Scan for the cell matching the given text and deliver its (x, y) coordinate at center. 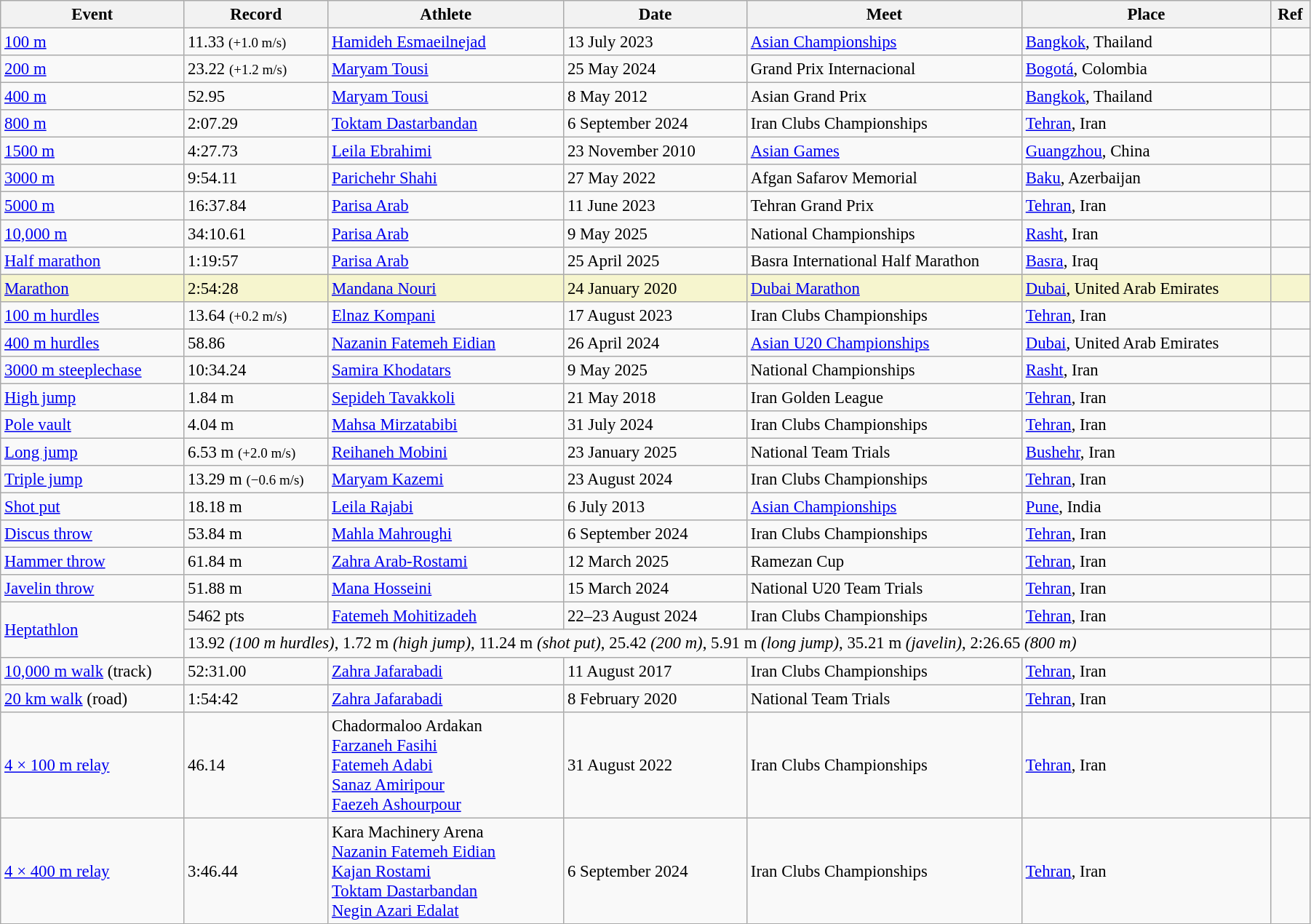
Hammer throw (92, 562)
Samira Khodatars (446, 370)
Leila Rajabi (446, 507)
13.64 (+0.2 m/s) (256, 315)
61.84 m (256, 562)
Zahra Arab-Rostami (446, 562)
Elnaz Kompani (446, 315)
3000 m (92, 178)
26 April 2024 (655, 343)
Toktam Dastarbandan (446, 124)
10:34.24 (256, 370)
4 × 100 m relay (92, 765)
4.04 m (256, 425)
Shot put (92, 507)
Javelin throw (92, 589)
10,000 m walk (track) (92, 671)
Mahla Mahroughi (446, 534)
Fatemeh Mohitizadeh (446, 616)
11 June 2023 (655, 206)
2:07.29 (256, 124)
Asian Games (885, 151)
2:54:28 (256, 288)
3000 m steeplechase (92, 370)
Reihaneh Mobini (446, 452)
400 m hurdles (92, 343)
5000 m (92, 206)
24 January 2020 (655, 288)
200 m (92, 69)
5462 pts (256, 616)
9:54.11 (256, 178)
10,000 m (92, 234)
13.29 m (−0.6 m/s) (256, 479)
4 × 400 m relay (92, 871)
Mana Hosseini (446, 589)
High jump (92, 397)
23 November 2010 (655, 151)
53.84 m (256, 534)
Nazanin Fatemeh Eidian (446, 343)
Guangzhou, China (1146, 151)
25 May 2024 (655, 69)
58.86 (256, 343)
Asian U20 Championships (885, 343)
51.88 m (256, 589)
8 February 2020 (655, 698)
Sepideh Tavakkoli (446, 397)
Bushehr, Iran (1146, 452)
1:54:42 (256, 698)
Pune, India (1146, 507)
27 May 2022 (655, 178)
Ramezan Cup (885, 562)
46.14 (256, 765)
Mandana Nouri (446, 288)
34:10.61 (256, 234)
15 March 2024 (655, 589)
12 March 2025 (655, 562)
1:19:57 (256, 260)
8 May 2012 (655, 97)
31 July 2024 (655, 425)
Chadormaloo ArdakanFarzaneh FasihiFatemeh AdabiSanaz AmiripourFaezeh Ashourpour (446, 765)
Half marathon (92, 260)
Asian Grand Prix (885, 97)
23 January 2025 (655, 452)
Parichehr Shahi (446, 178)
Event (92, 15)
100 m (92, 42)
11.33 (+1.0 m/s) (256, 42)
1.84 m (256, 397)
6.53 m (+2.0 m/s) (256, 452)
Meet (885, 15)
Record (256, 15)
Long jump (92, 452)
16:37.84 (256, 206)
Kara Machinery ArenaNazanin Fatemeh EidianKajan RostamiToktam DastarbandanNegin Azari Edalat (446, 871)
1500 m (92, 151)
100 m hurdles (92, 315)
Pole vault (92, 425)
Grand Prix Internacional (885, 69)
20 km walk (road) (92, 698)
6 July 2013 (655, 507)
13.92 (100 m hurdles), 1.72 m (high jump), 11.24 m (shot put), 25.42 (200 m), 5.91 m (long jump), 35.21 m (javelin), 2:26.65 (800 m) (728, 644)
National U20 Team Trials (885, 589)
Afgan Safarov Memorial (885, 178)
Basra International Half Marathon (885, 260)
Iran Golden League (885, 397)
Leila Ebrahimi (446, 151)
23.22 (+1.2 m/s) (256, 69)
23 August 2024 (655, 479)
52.95 (256, 97)
Baku, Azerbaijan (1146, 178)
Bogotá, Colombia (1146, 69)
Discus throw (92, 534)
Triple jump (92, 479)
11 August 2017 (655, 671)
3:46.44 (256, 871)
400 m (92, 97)
Dubai Marathon (885, 288)
Basra, Iraq (1146, 260)
25 April 2025 (655, 260)
Place (1146, 15)
13 July 2023 (655, 42)
Date (655, 15)
Mahsa Mirzatabibi (446, 425)
Maryam Kazemi (446, 479)
Ref (1290, 15)
4:27.73 (256, 151)
22–23 August 2024 (655, 616)
Marathon (92, 288)
21 May 2018 (655, 397)
31 August 2022 (655, 765)
Tehran Grand Prix (885, 206)
800 m (92, 124)
Hamideh Esmaeilnejad (446, 42)
18.18 m (256, 507)
Heptathlon (92, 630)
17 August 2023 (655, 315)
Athlete (446, 15)
52:31.00 (256, 671)
